Return the [X, Y] coordinate for the center point of the cell that contains the specified text.  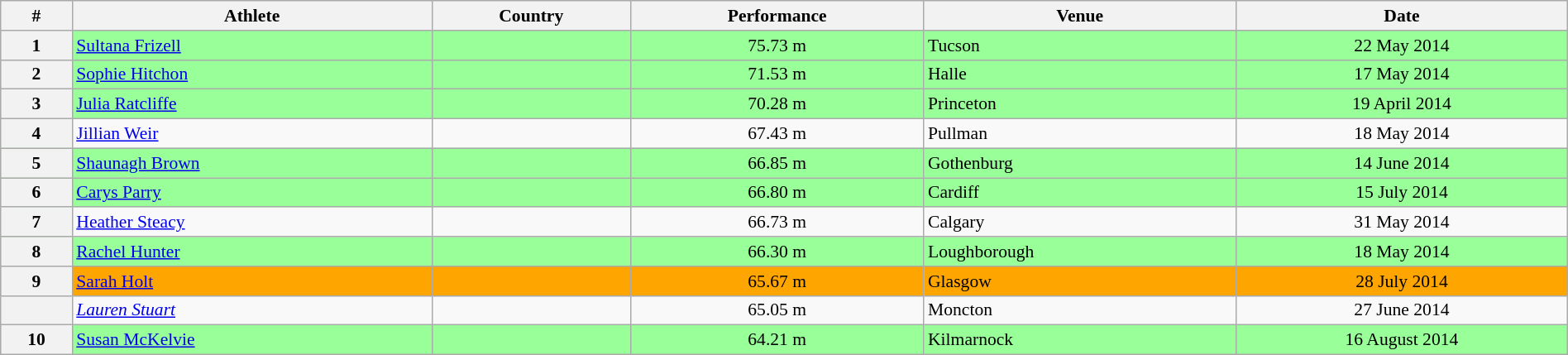
2 [36, 74]
Sarah Holt [251, 281]
66.85 m [777, 163]
31 May 2014 [1403, 223]
14 June 2014 [1403, 163]
Date [1403, 16]
Carys Parry [251, 193]
17 May 2014 [1403, 74]
# [36, 16]
Calgary [1080, 223]
71.53 m [777, 74]
Country [531, 16]
Sultana Frizell [251, 46]
65.67 m [777, 281]
10 [36, 340]
Princeton [1080, 104]
Heather Steacy [251, 223]
Loughborough [1080, 252]
Kilmarnock [1080, 340]
Venue [1080, 16]
9 [36, 281]
Cardiff [1080, 193]
Athlete [251, 16]
Pullman [1080, 134]
Tucson [1080, 46]
Rachel Hunter [251, 252]
Performance [777, 16]
7 [36, 223]
65.05 m [777, 310]
Gothenburg [1080, 163]
3 [36, 104]
16 August 2014 [1403, 340]
5 [36, 163]
Susan McKelvie [251, 340]
4 [36, 134]
70.28 m [777, 104]
15 July 2014 [1403, 193]
Lauren Stuart [251, 310]
1 [36, 46]
19 April 2014 [1403, 104]
8 [36, 252]
67.43 m [777, 134]
27 June 2014 [1403, 310]
66.73 m [777, 223]
Jillian Weir [251, 134]
Moncton [1080, 310]
66.80 m [777, 193]
6 [36, 193]
66.30 m [777, 252]
Glasgow [1080, 281]
Sophie Hitchon [251, 74]
64.21 m [777, 340]
Halle [1080, 74]
28 July 2014 [1403, 281]
Julia Ratcliffe [251, 104]
75.73 m [777, 46]
Shaunagh Brown [251, 163]
22 May 2014 [1403, 46]
